Capture the cell that displays the provided text and extract its [X, Y] central coordinate. 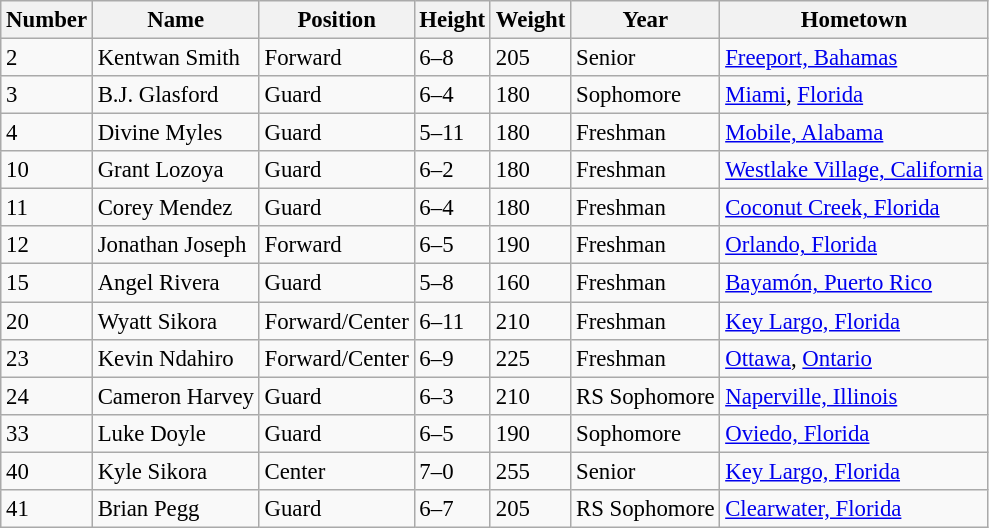
5–11 [452, 133]
6–11 [452, 321]
Year [646, 20]
Center [336, 471]
Hometown [854, 20]
Divine Myles [176, 133]
Oviedo, Florida [854, 433]
10 [47, 170]
Number [47, 20]
Coconut Creek, Florida [854, 208]
Luke Doyle [176, 433]
Wyatt Sikora [176, 321]
Position [336, 20]
33 [47, 433]
Westlake Village, California [854, 170]
6–7 [452, 509]
15 [47, 283]
255 [530, 471]
Name [176, 20]
2 [47, 58]
4 [47, 133]
Miami, Florida [854, 95]
41 [47, 509]
6–3 [452, 396]
20 [47, 321]
Height [452, 20]
6–8 [452, 58]
Clearwater, Florida [854, 509]
Weight [530, 20]
Brian Pegg [176, 509]
Freeport, Bahamas [854, 58]
Kyle Sikora [176, 471]
Angel Rivera [176, 283]
7–0 [452, 471]
Grant Lozoya [176, 170]
6–9 [452, 358]
Corey Mendez [176, 208]
40 [47, 471]
6–2 [452, 170]
Cameron Harvey [176, 396]
Orlando, Florida [854, 245]
Kevin Ndahiro [176, 358]
Kentwan Smith [176, 58]
12 [47, 245]
11 [47, 208]
Ottawa, Ontario [854, 358]
225 [530, 358]
Mobile, Alabama [854, 133]
Bayamón, Puerto Rico [854, 283]
B.J. Glasford [176, 95]
Jonathan Joseph [176, 245]
24 [47, 396]
Naperville, Illinois [854, 396]
5–8 [452, 283]
160 [530, 283]
3 [47, 95]
23 [47, 358]
